Output the (X, Y) coordinate of the center of the cell containing the given text.  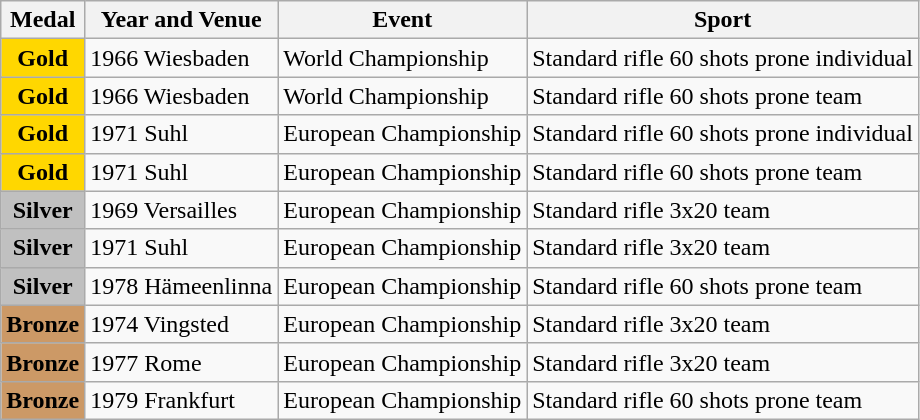
1974 Vingsted (182, 324)
Event (402, 20)
Year and Venue (182, 20)
1978 Hämeenlinna (182, 286)
Medal (43, 20)
Sport (723, 20)
1969 Versailles (182, 210)
1979 Frankfurt (182, 400)
1977 Rome (182, 362)
